For the text-containing cell, return its midpoint in (X, Y) coordinate format. 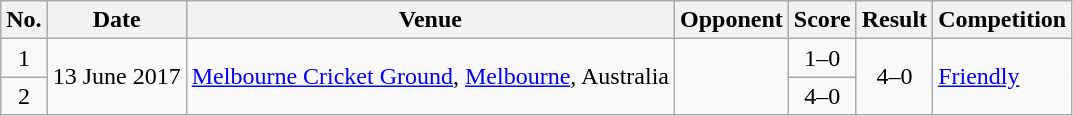
1 (24, 58)
2 (24, 96)
1–0 (822, 58)
Competition (1002, 20)
Date (116, 20)
13 June 2017 (116, 77)
Score (822, 20)
Venue (430, 20)
Opponent (732, 20)
No. (24, 20)
Melbourne Cricket Ground, Melbourne, Australia (430, 77)
Result (894, 20)
Friendly (1002, 77)
